From the cell containing the given text, extract its center point as [X, Y] coordinate. 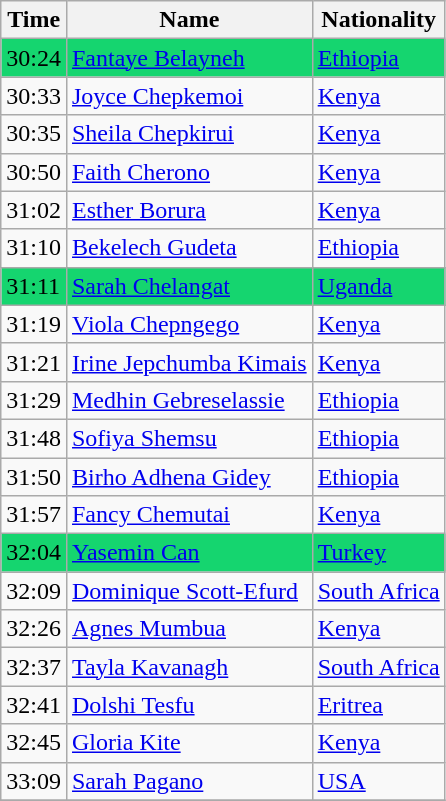
30:35 [34, 134]
31:21 [34, 362]
30:50 [34, 172]
Irine Jepchumba Kimais [189, 362]
32:41 [34, 705]
Agnes Mumbua [189, 629]
Turkey [378, 553]
32:45 [34, 743]
Eritrea [378, 705]
31:11 [34, 286]
Faith Cherono [189, 172]
Sofiya Shemsu [189, 438]
31:10 [34, 248]
30:33 [34, 96]
Bekelech Gudeta [189, 248]
Esther Borura [189, 210]
31:19 [34, 324]
Gloria Kite [189, 743]
Joyce Chepkemoi [189, 96]
Sheila Chepkirui [189, 134]
Fantaye Belayneh [189, 58]
Yasemin Can [189, 553]
Nationality [378, 20]
32:04 [34, 553]
Uganda [378, 286]
32:37 [34, 667]
Fancy Chemutai [189, 515]
Viola Chepngego [189, 324]
USA [378, 781]
Name [189, 20]
Tayla Kavanagh [189, 667]
Sarah Chelangat [189, 286]
32:26 [34, 629]
30:24 [34, 58]
Medhin Gebreselassie [189, 400]
Sarah Pagano [189, 781]
31:02 [34, 210]
Time [34, 20]
31:50 [34, 477]
32:09 [34, 591]
33:09 [34, 781]
Dominique Scott-Efurd [189, 591]
31:48 [34, 438]
Birho Adhena Gidey [189, 477]
31:29 [34, 400]
31:57 [34, 515]
Dolshi Tesfu [189, 705]
